Search for the cell housing the specified text and yield its (x, y) center coordinate. 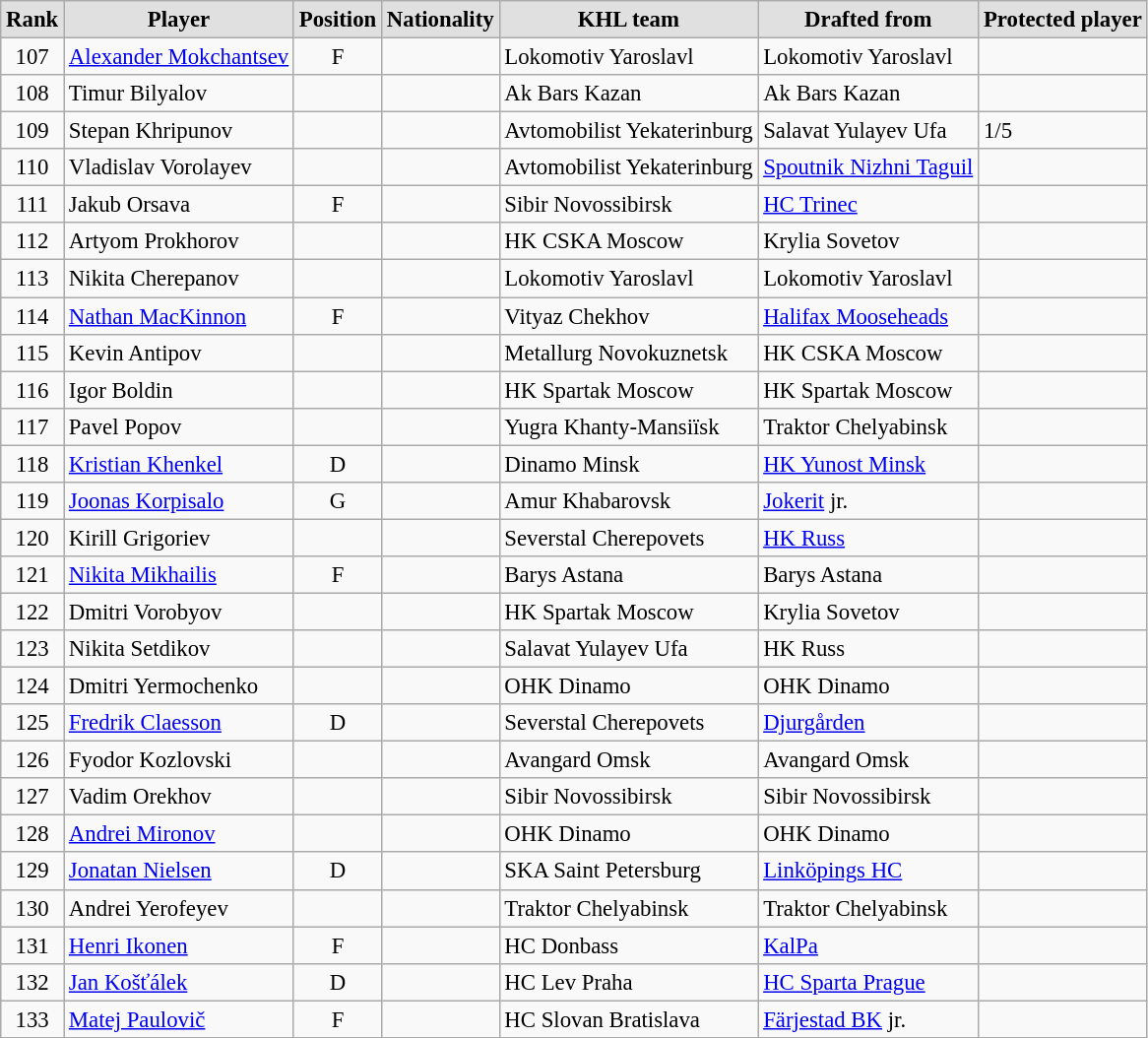
112 (32, 241)
KHL team (628, 20)
132 (32, 982)
Stepan Khripunov (179, 131)
KalPa (868, 945)
Protected player (1063, 20)
Andrei Yerofeyev (179, 908)
Kirill Grigoriev (179, 538)
Vityaz Chekhov (628, 316)
1/5 (1063, 131)
Amur Khabarovsk (628, 501)
129 (32, 872)
Jan Košťálek (179, 982)
127 (32, 797)
122 (32, 612)
Fyodor Kozlovski (179, 760)
120 (32, 538)
HC Sparta Prague (868, 982)
HC Slovan Bratislava (628, 1019)
Dinamo Minsk (628, 464)
Andrei Mironov (179, 834)
G (337, 501)
Dmitri Vorobyov (179, 612)
Position (337, 20)
Metallurg Novokuznetsk (628, 353)
Vadim Orekhov (179, 797)
130 (32, 908)
Djurgården (868, 723)
Nikita Setdikov (179, 649)
Jakub Orsava (179, 205)
121 (32, 575)
Artyom Prokhorov (179, 241)
Jokerit jr. (868, 501)
HC Donbass (628, 945)
Rank (32, 20)
Nationality (441, 20)
128 (32, 834)
108 (32, 94)
Timur Bilyalov (179, 94)
119 (32, 501)
Spoutnik Nizhni Taguil (868, 167)
131 (32, 945)
114 (32, 316)
Player (179, 20)
110 (32, 167)
123 (32, 649)
125 (32, 723)
Fredrik Claesson (179, 723)
Pavel Popov (179, 426)
Linköpings HC (868, 872)
117 (32, 426)
HC Trinec (868, 205)
116 (32, 390)
111 (32, 205)
133 (32, 1019)
Igor Boldin (179, 390)
Alexander Mokchantsev (179, 57)
Nathan MacKinnon (179, 316)
118 (32, 464)
Henri Ikonen (179, 945)
113 (32, 279)
Nikita Mikhailis (179, 575)
Vladislav Vorolayev (179, 167)
Dmitri Yermochenko (179, 686)
Joonas Korpisalo (179, 501)
Halifax Mooseheads (868, 316)
Kristian Khenkel (179, 464)
115 (32, 353)
109 (32, 131)
124 (32, 686)
HK Yunost Minsk (868, 464)
Matej Paulovič (179, 1019)
Drafted from (868, 20)
Kevin Antipov (179, 353)
Nikita Cherepanov (179, 279)
SKA Saint Petersburg (628, 872)
Färjestad BK jr. (868, 1019)
Jonatan Nielsen (179, 872)
Yugra Khanty-Mansiïsk (628, 426)
107 (32, 57)
HC Lev Praha (628, 982)
126 (32, 760)
